Provide the [x, y] coordinate of the cell's center where the given text is located.  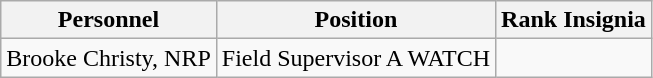
Field Supervisor A WATCH [356, 58]
Brooke Christy, NRP [109, 58]
Personnel [109, 20]
Position [356, 20]
Rank Insignia [574, 20]
